Search for the cell housing the specified text and yield its [x, y] center coordinate. 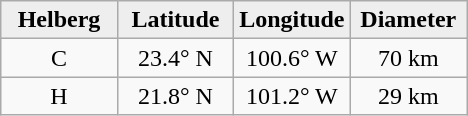
H [59, 96]
100.6° W [292, 58]
23.4° N [175, 58]
70 km [408, 58]
Diameter [408, 20]
Helberg [59, 20]
C [59, 58]
Longitude [292, 20]
101.2° W [292, 96]
29 km [408, 96]
21.8° N [175, 96]
Latitude [175, 20]
